Extract the [X, Y] coordinate from the center of the cell holding the provided text.  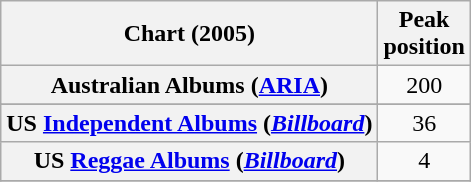
Australian Albums (ARIA) [190, 85]
200 [424, 85]
US Independent Albums (Billboard) [190, 123]
US Reggae Albums (Billboard) [190, 161]
36 [424, 123]
Chart (2005) [190, 34]
4 [424, 161]
Peakposition [424, 34]
